Detect which cell encompasses the target text, then output its (x, y) center coordinate. 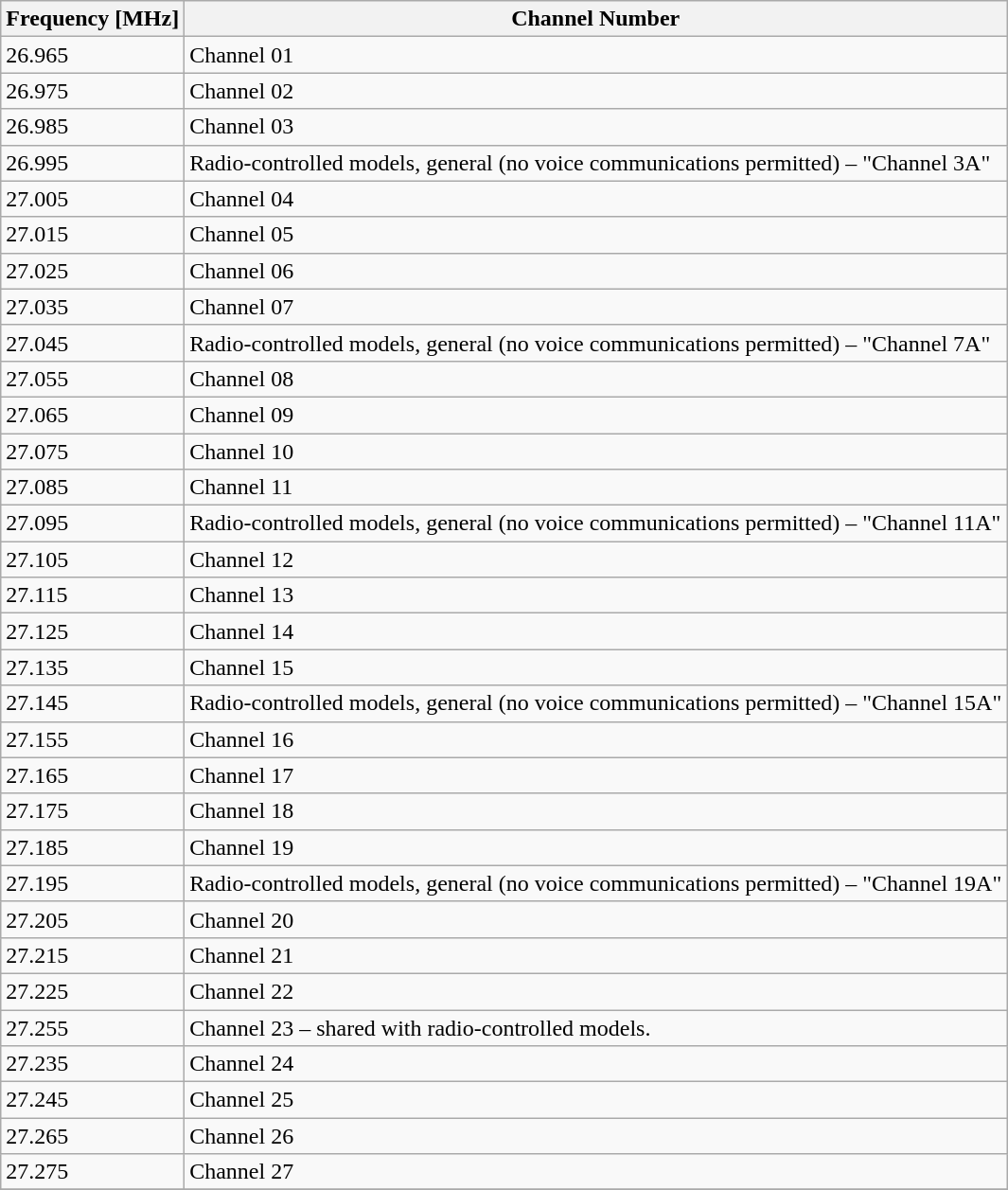
27.245 (93, 1100)
27.165 (93, 775)
27.275 (93, 1172)
27.105 (93, 559)
Channel 03 (596, 127)
27.005 (93, 199)
Channel 25 (596, 1100)
27.085 (93, 488)
Radio-controlled models, general (no voice communications permitted) – "Channel 15A" (596, 703)
27.095 (93, 524)
Channel Number (596, 19)
Channel 02 (596, 91)
Channel 08 (596, 379)
Channel 10 (596, 452)
Radio-controlled models, general (no voice communications permitted) – "Channel 3A" (596, 163)
Channel 04 (596, 199)
Channel 24 (596, 1064)
Channel 13 (596, 595)
Channel 15 (596, 667)
27.215 (93, 955)
27.235 (93, 1064)
27.255 (93, 1027)
27.115 (93, 595)
27.225 (93, 991)
27.175 (93, 811)
27.265 (93, 1136)
27.055 (93, 379)
Channel 01 (596, 55)
Frequency [MHz] (93, 19)
26.985 (93, 127)
Channel 06 (596, 271)
Channel 17 (596, 775)
Radio-controlled models, general (no voice communications permitted) – "Channel 7A" (596, 343)
27.045 (93, 343)
Radio-controlled models, general (no voice communications permitted) – "Channel 11A" (596, 524)
27.155 (93, 739)
Channel 23 – shared with radio-controlled models. (596, 1027)
27.205 (93, 919)
Channel 14 (596, 631)
27.145 (93, 703)
27.075 (93, 452)
27.195 (93, 883)
Radio-controlled models, general (no voice communications permitted) – "Channel 19A" (596, 883)
Channel 20 (596, 919)
Channel 19 (596, 847)
27.065 (93, 415)
Channel 21 (596, 955)
27.035 (93, 307)
Channel 11 (596, 488)
Channel 05 (596, 235)
27.015 (93, 235)
27.025 (93, 271)
Channel 16 (596, 739)
27.135 (93, 667)
27.125 (93, 631)
26.965 (93, 55)
Channel 07 (596, 307)
Channel 18 (596, 811)
Channel 09 (596, 415)
Channel 27 (596, 1172)
Channel 12 (596, 559)
Channel 26 (596, 1136)
26.975 (93, 91)
27.185 (93, 847)
Channel 22 (596, 991)
26.995 (93, 163)
